Output the [x, y] coordinate of the center of the cell containing the given text.  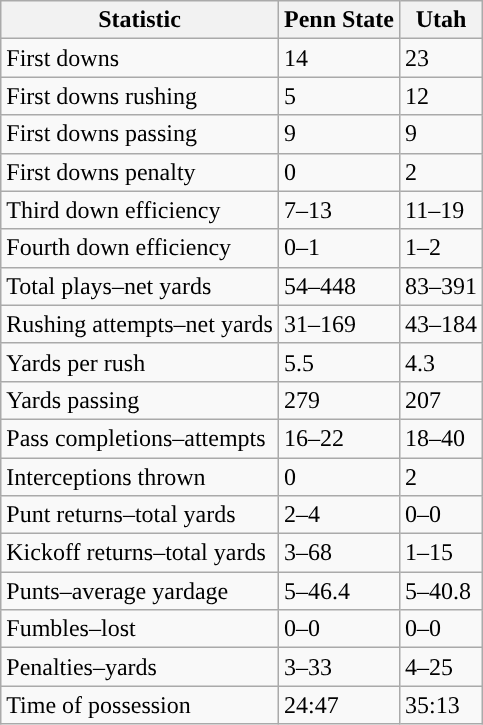
43–184 [442, 324]
Fourth down efficiency [140, 248]
16–22 [338, 438]
5–46.4 [338, 591]
Interceptions thrown [140, 477]
First downs [140, 58]
Third down efficiency [140, 210]
Punts–average yardage [140, 591]
3–68 [338, 553]
4–25 [442, 667]
4.3 [442, 362]
Punt returns–total yards [140, 515]
First downs rushing [140, 96]
Yards per rush [140, 362]
18–40 [442, 438]
Time of possession [140, 705]
5 [338, 96]
Statistic [140, 20]
1–15 [442, 553]
Kickoff returns–total yards [140, 553]
24:47 [338, 705]
First downs passing [140, 134]
Utah [442, 20]
3–33 [338, 667]
35:13 [442, 705]
207 [442, 400]
11–19 [442, 210]
83–391 [442, 286]
Rushing attempts–net yards [140, 324]
54–448 [338, 286]
14 [338, 58]
7–13 [338, 210]
12 [442, 96]
5.5 [338, 362]
Penn State [338, 20]
23 [442, 58]
Penalties–yards [140, 667]
0–1 [338, 248]
279 [338, 400]
2–4 [338, 515]
Total plays–net yards [140, 286]
Yards passing [140, 400]
31–169 [338, 324]
First downs penalty [140, 172]
Pass completions–attempts [140, 438]
1–2 [442, 248]
5–40.8 [442, 591]
Fumbles–lost [140, 629]
